Output the [x, y] coordinate of the center of the cell containing the given text.  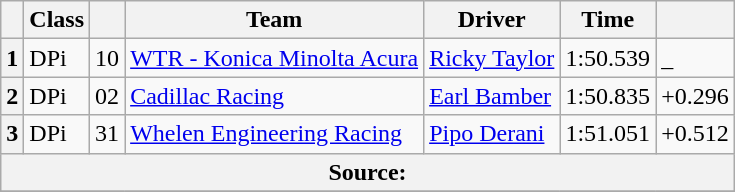
Earl Bamber [492, 96]
Cadillac Racing [274, 96]
WTR - Konica Minolta Acura [274, 58]
+0.296 [696, 96]
Driver [492, 20]
10 [108, 58]
Team [274, 20]
02 [108, 96]
Source: [368, 172]
1:51.051 [608, 134]
3 [12, 134]
1:50.539 [608, 58]
Whelen Engineering Racing [274, 134]
Pipo Derani [492, 134]
2 [12, 96]
+0.512 [696, 134]
Ricky Taylor [492, 58]
Class [57, 20]
_ [696, 58]
31 [108, 134]
Time [608, 20]
1:50.835 [608, 96]
1 [12, 58]
